Extract the [x, y] coordinate from the center of the cell holding the provided text.  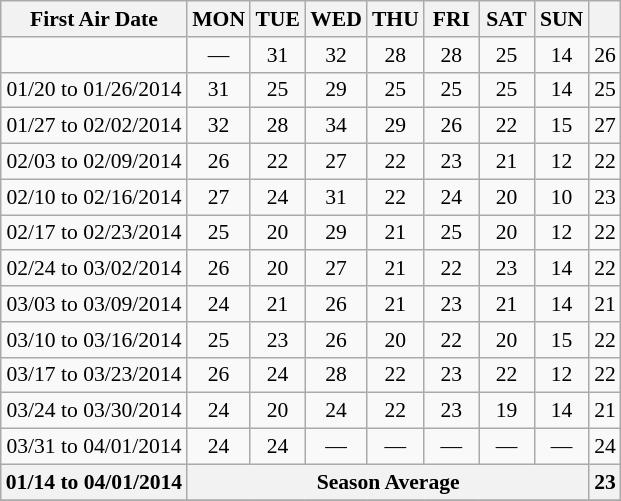
10 [562, 197]
02/17 to 02/23/2014 [94, 233]
34 [336, 126]
19 [506, 411]
TUE [278, 19]
First Air Date [94, 19]
Season Average [388, 482]
03/10 to 03/16/2014 [94, 340]
WED [336, 19]
01/27 to 02/02/2014 [94, 126]
03/17 to 03/23/2014 [94, 375]
03/24 to 03/30/2014 [94, 411]
THU [396, 19]
FRI [452, 19]
02/10 to 02/16/2014 [94, 197]
01/20 to 01/26/2014 [94, 90]
MON [218, 19]
03/03 to 03/09/2014 [94, 304]
SUN [562, 19]
03/31 to 04/01/2014 [94, 447]
01/14 to 04/01/2014 [94, 482]
SAT [506, 19]
02/24 to 03/02/2014 [94, 269]
02/03 to 02/09/2014 [94, 162]
